Output the (X, Y) coordinate of the center of the cell containing the given text.  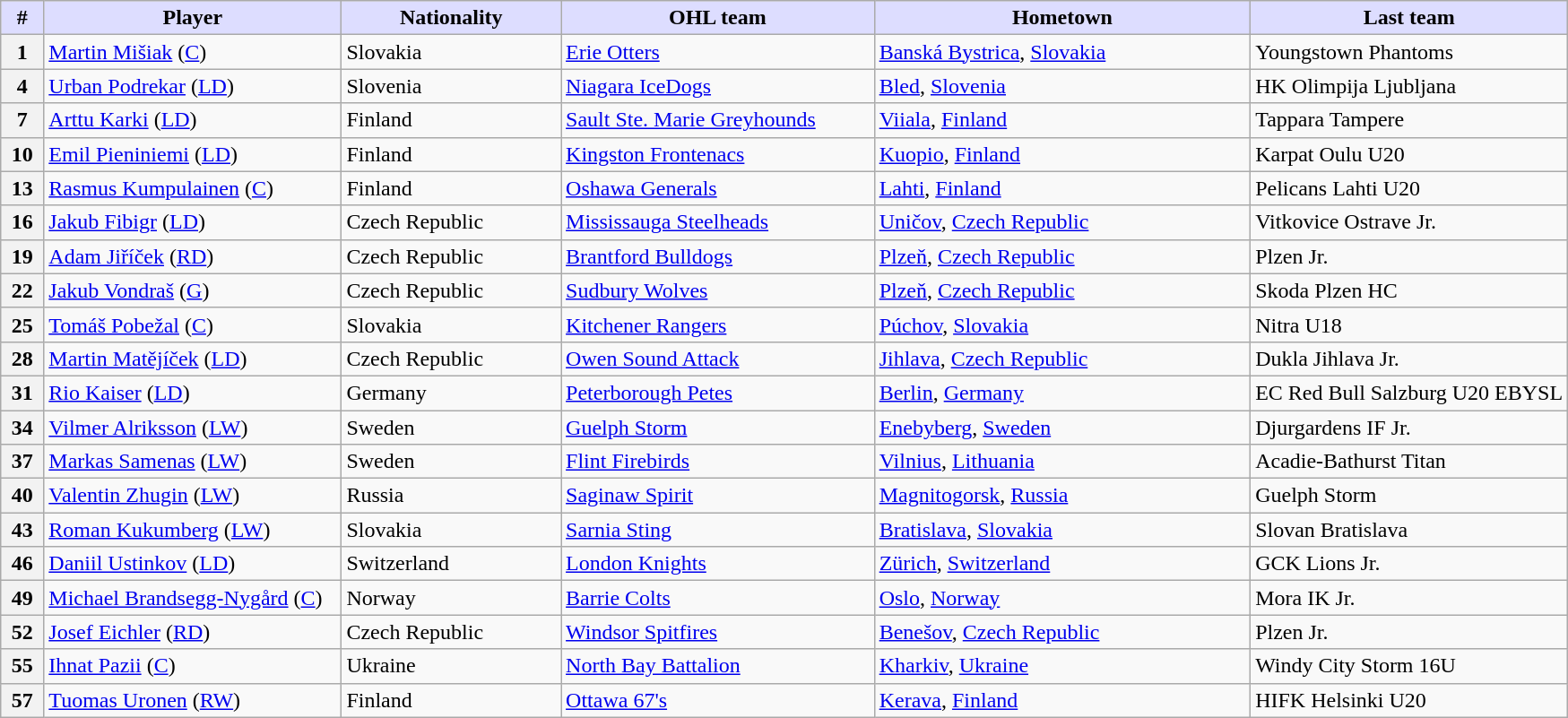
Oshawa Generals (718, 188)
Vitkovice Ostrave Jr. (1409, 222)
Daniil Ustinkov (LD) (193, 564)
London Knights (718, 564)
Nationality (452, 18)
Owen Sound Attack (718, 359)
OHL team (718, 18)
Urban Podrekar (LD) (193, 86)
Adam Jiříček (RD) (193, 256)
Slovenia (452, 86)
46 (22, 564)
Arttu Karki (LD) (193, 120)
Markas Samenas (LW) (193, 462)
Michael Brandsegg-Nygård (C) (193, 598)
Púchov, Slovakia (1061, 324)
55 (22, 666)
1 (22, 52)
Youngstown Phantoms (1409, 52)
Martin Mišiak (C) (193, 52)
49 (22, 598)
Kerava, Finland (1061, 700)
Enebyberg, Sweden (1061, 428)
Uničov, Czech Republic (1061, 222)
Dukla Jihlava Jr. (1409, 359)
HK Olimpija Ljubljana (1409, 86)
Erie Otters (718, 52)
Jakub Fibigr (LD) (193, 222)
Martin Matějíček (LD) (193, 359)
Last team (1409, 18)
HIFK Helsinki U20 (1409, 700)
Banská Bystrica, Slovakia (1061, 52)
Berlin, Germany (1061, 393)
Ottawa 67's (718, 700)
Valentin Zhugin (LW) (193, 496)
40 (22, 496)
Tuomas Uronen (RW) (193, 700)
Bratislava, Slovakia (1061, 530)
Jakub Vondraš (G) (193, 290)
Barrie Colts (718, 598)
Flint Firebirds (718, 462)
Sarnia Sting (718, 530)
Slovan Bratislava (1409, 530)
Hometown (1061, 18)
Skoda Plzen HC (1409, 290)
25 (22, 324)
34 (22, 428)
Sudbury Wolves (718, 290)
19 (22, 256)
Vilmer Alriksson (LW) (193, 428)
Kitchener Rangers (718, 324)
Player (193, 18)
Mora IK Jr. (1409, 598)
Windsor Spitfires (718, 632)
Emil Pieniniemi (LD) (193, 154)
52 (22, 632)
Sault Ste. Marie Greyhounds (718, 120)
57 (22, 700)
Kuopio, Finland (1061, 154)
Tappara Tampere (1409, 120)
Windy City Storm 16U (1409, 666)
Ihnat Pazii (C) (193, 666)
22 (22, 290)
Benešov, Czech Republic (1061, 632)
Peterborough Petes (718, 393)
Jihlava, Czech Republic (1061, 359)
Lahti, Finland (1061, 188)
Rasmus Kumpulainen (C) (193, 188)
EC Red Bull Salzburg U20 EBYSL (1409, 393)
Switzerland (452, 564)
Tomáš Pobežal (C) (193, 324)
43 (22, 530)
Germany (452, 393)
# (22, 18)
Bled, Slovenia (1061, 86)
Vilnius, Lithuania (1061, 462)
Norway (452, 598)
Rio Kaiser (LD) (193, 393)
Roman Kukumberg (LW) (193, 530)
Kharkiv, Ukraine (1061, 666)
GCK Lions Jr. (1409, 564)
Russia (452, 496)
Viiala, Finland (1061, 120)
13 (22, 188)
Josef Eichler (RD) (193, 632)
Pelicans Lahti U20 (1409, 188)
Kingston Frontenacs (718, 154)
Nitra U18 (1409, 324)
Niagara IceDogs (718, 86)
16 (22, 222)
31 (22, 393)
28 (22, 359)
4 (22, 86)
Djurgardens IF Jr. (1409, 428)
37 (22, 462)
Karpat Oulu U20 (1409, 154)
Saginaw Spirit (718, 496)
Acadie-Bathurst Titan (1409, 462)
7 (22, 120)
Oslo, Norway (1061, 598)
Mississauga Steelheads (718, 222)
10 (22, 154)
Magnitogorsk, Russia (1061, 496)
Zürich, Switzerland (1061, 564)
North Bay Battalion (718, 666)
Brantford Bulldogs (718, 256)
Ukraine (452, 666)
